Scan for the cell matching the given text and deliver its [x, y] coordinate at center. 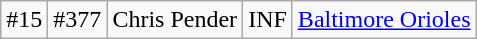
#15 [24, 20]
INF [268, 20]
#377 [78, 20]
Chris Pender [175, 20]
Baltimore Orioles [384, 20]
